Output the [x, y] coordinate of the center of the cell containing the given text.  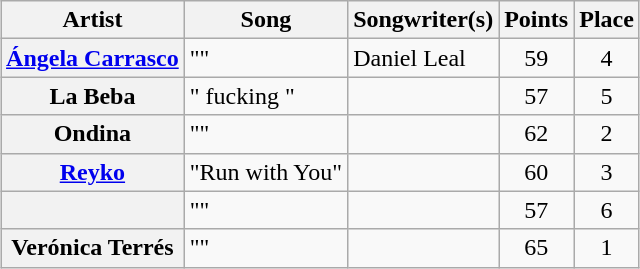
Songwriter(s) [424, 20]
Song [266, 20]
3 [607, 172]
Reyko [93, 172]
La Beba [93, 96]
62 [536, 134]
59 [536, 58]
5 [607, 96]
"Run with You" [266, 172]
Ángela Carrasco [93, 58]
4 [607, 58]
Daniel Leal [424, 58]
6 [607, 210]
65 [536, 248]
Points [536, 20]
1 [607, 248]
Place [607, 20]
2 [607, 134]
60 [536, 172]
Ondina [93, 134]
" fucking " [266, 96]
Artist [93, 20]
Verónica Terrés [93, 248]
